Scan for the cell matching the given text and deliver its [X, Y] coordinate at center. 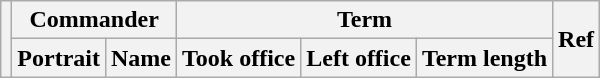
Took office [239, 58]
Commander [94, 20]
Portrait [59, 58]
Left office [359, 58]
Name [140, 58]
Term [365, 20]
Ref [576, 39]
Term length [484, 58]
